Return [X, Y] of the center of cell containing provided text 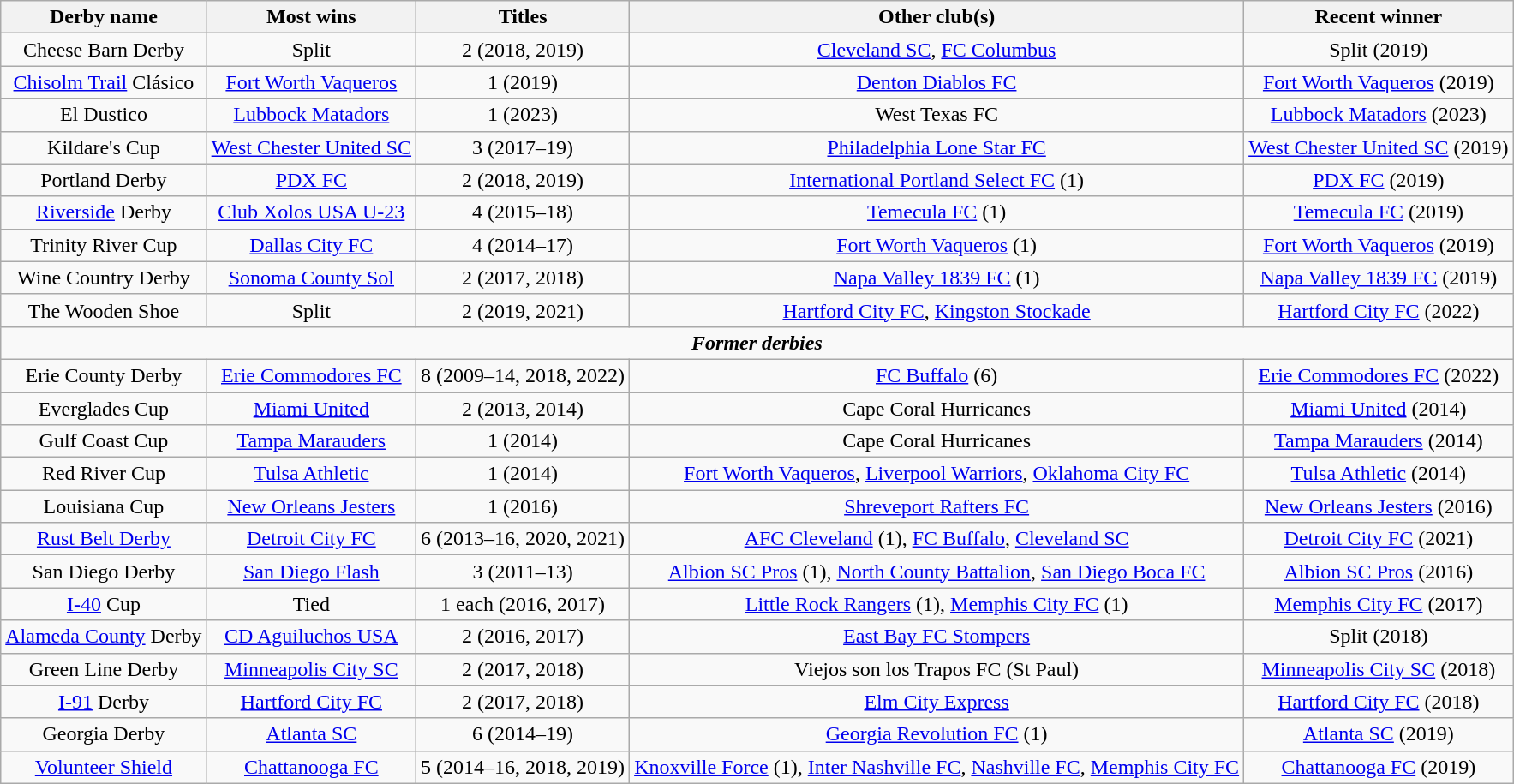
Gulf Coast Cup [104, 441]
Napa Valley 1839 FC (1) [937, 278]
PDX FC (2019) [1379, 180]
Minneapolis City SC [311, 669]
San Diego Derby [104, 572]
Chisolm Trail Clásico [104, 82]
I-40 Cup [104, 604]
Erie County Derby [104, 375]
International Portland Select FC (1) [937, 180]
2 (2016, 2017) [523, 637]
Riverside Derby [104, 212]
Cleveland SC, FC Columbus [937, 50]
Minneapolis City SC (2018) [1379, 669]
Titles [523, 17]
Georgia Revolution FC (1) [937, 734]
Hartford City FC (2022) [1379, 310]
Denton Diablos FC [937, 82]
5 (2014–16, 2018, 2019) [523, 767]
Lubbock Matadors [311, 115]
Trinity River Cup [104, 245]
The Wooden Shoe [104, 310]
El Dustico [104, 115]
Chattanooga FC (2019) [1379, 767]
6 (2013–16, 2020, 2021) [523, 539]
Cheese Barn Derby [104, 50]
Rust Belt Derby [104, 539]
Chattanooga FC [311, 767]
1 (2016) [523, 506]
Georgia Derby [104, 734]
Hartford City FC [311, 702]
Split (2019) [1379, 50]
New Orleans Jesters [311, 506]
Miami United (2014) [1379, 409]
Shreveport Rafters FC [937, 506]
1 (2019) [523, 82]
Kildare's Cup [104, 147]
Former derbies [757, 343]
Albion SC Pros (1), North County Battalion, San Diego Boca FC [937, 572]
Wine Country Derby [104, 278]
Fort Worth Vaqueros [311, 82]
New Orleans Jesters (2016) [1379, 506]
Hartford City FC (2018) [1379, 702]
East Bay FC Stompers [937, 637]
Derby name [104, 17]
Temecula FC (1) [937, 212]
1 (2023) [523, 115]
AFC Cleveland (1), FC Buffalo, Cleveland SC [937, 539]
Miami United [311, 409]
Most wins [311, 17]
Tampa Marauders (2014) [1379, 441]
Red River Cup [104, 474]
4 (2015–18) [523, 212]
Everglades Cup [104, 409]
Hartford City FC, Kingston Stockade [937, 310]
Tulsa Athletic (2014) [1379, 474]
San Diego Flash [311, 572]
Split (2018) [1379, 637]
Fort Worth Vaqueros (1) [937, 245]
Sonoma County Sol [311, 278]
8 (2009–14, 2018, 2022) [523, 375]
CD Aguiluchos USA [311, 637]
Elm City Express [937, 702]
3 (2017–19) [523, 147]
2 (2019, 2021) [523, 310]
Louisiana Cup [104, 506]
Erie Commodores FC [311, 375]
Detroit City FC (2021) [1379, 539]
Detroit City FC [311, 539]
Green Line Derby [104, 669]
4 (2014–17) [523, 245]
Little Rock Rangers (1), Memphis City FC (1) [937, 604]
Temecula FC (2019) [1379, 212]
Atlanta SC (2019) [1379, 734]
Fort Worth Vaqueros, Liverpool Warriors, Oklahoma City FC [937, 474]
Tulsa Athletic [311, 474]
6 (2014–19) [523, 734]
Tied [311, 604]
Albion SC Pros (2016) [1379, 572]
PDX FC [311, 180]
West Chester United SC (2019) [1379, 147]
Volunteer Shield [104, 767]
Knoxville Force (1), Inter Nashville FC, Nashville FC, Memphis City FC [937, 767]
Napa Valley 1839 FC (2019) [1379, 278]
Portland Derby [104, 180]
I-91 Derby [104, 702]
West Texas FC [937, 115]
Other club(s) [937, 17]
1 each (2016, 2017) [523, 604]
Dallas City FC [311, 245]
Lubbock Matadors (2023) [1379, 115]
Philadelphia Lone Star FC [937, 147]
2 (2013, 2014) [523, 409]
Erie Commodores FC (2022) [1379, 375]
Club Xolos USA U-23 [311, 212]
Alameda County Derby [104, 637]
Memphis City FC (2017) [1379, 604]
Recent winner [1379, 17]
3 (2011–13) [523, 572]
West Chester United SC [311, 147]
Tampa Marauders [311, 441]
FC Buffalo (6) [937, 375]
Viejos son los Trapos FC (St Paul) [937, 669]
Atlanta SC [311, 734]
